Output the [X, Y] coordinate of the center of the cell containing the given text.  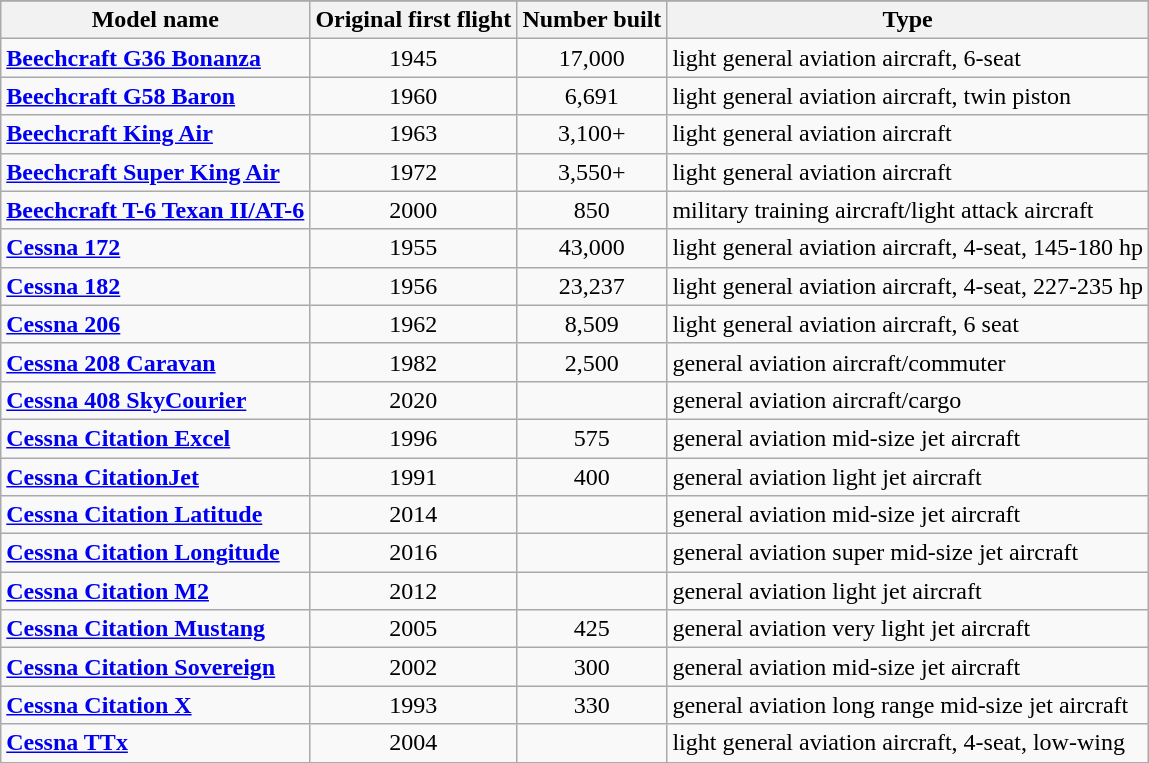
2012 [414, 591]
light general aviation aircraft, 4-seat, 227-235 hp [908, 286]
Cessna 182 [156, 286]
Cessna Citation Excel [156, 438]
Original first flight [414, 20]
Beechcraft G36 Bonanza [156, 58]
1996 [414, 438]
3,550+ [592, 172]
2016 [414, 553]
575 [592, 438]
43,000 [592, 248]
general aviation aircraft/commuter [908, 362]
Cessna Citation Mustang [156, 629]
Cessna Citation X [156, 705]
1991 [414, 477]
Cessna 208 Caravan [156, 362]
Beechcraft Super King Air [156, 172]
2005 [414, 629]
1962 [414, 324]
light general aviation aircraft, 6-seat [908, 58]
300 [592, 667]
Beechcraft T-6 Texan II/AT-6 [156, 210]
Cessna Citation Longitude [156, 553]
light general aviation aircraft, 4-seat, 145-180 hp [908, 248]
Model name [156, 20]
Cessna CitationJet [156, 477]
2000 [414, 210]
1945 [414, 58]
1982 [414, 362]
Cessna 172 [156, 248]
general aviation long range mid-size jet aircraft [908, 705]
Cessna Citation M2 [156, 591]
1972 [414, 172]
2,500 [592, 362]
400 [592, 477]
Cessna Citation Latitude [156, 515]
2004 [414, 743]
2020 [414, 400]
1955 [414, 248]
17,000 [592, 58]
1963 [414, 134]
light general aviation aircraft, twin piston [908, 96]
military training aircraft/light attack aircraft [908, 210]
2002 [414, 667]
Beechcraft King Air [156, 134]
Cessna 206 [156, 324]
2014 [414, 515]
general aviation very light jet aircraft [908, 629]
Cessna 408 SkyCourier [156, 400]
23,237 [592, 286]
3,100+ [592, 134]
light general aviation aircraft, 6 seat [908, 324]
general aviation aircraft/cargo [908, 400]
425 [592, 629]
1993 [414, 705]
330 [592, 705]
1956 [414, 286]
light general aviation aircraft, 4-seat, low-wing [908, 743]
6,691 [592, 96]
8,509 [592, 324]
Cessna Citation Sovereign [156, 667]
1960 [414, 96]
Beechcraft G58 Baron [156, 96]
850 [592, 210]
Cessna TTx [156, 743]
Type [908, 20]
Number built [592, 20]
general aviation super mid-size jet aircraft [908, 553]
